Pinpoint the cell where the given text exists, returning its [X, Y] midpoint coordinate. 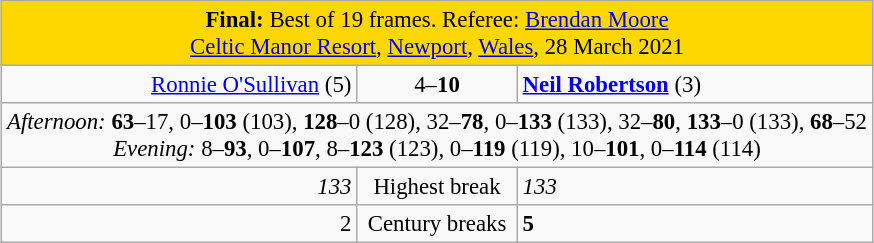
5 [695, 224]
4–10 [438, 85]
2 [179, 224]
Century breaks [438, 224]
Highest break [438, 187]
Neil Robertson (3) [695, 85]
Final: Best of 19 frames. Referee: Brendan Moore Celtic Manor Resort, Newport, Wales, 28 March 2021 [437, 34]
Ronnie O'Sullivan (5) [179, 85]
